For the text-containing cell, return its midpoint in (x, y) coordinate format. 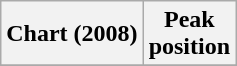
Peakposition (189, 34)
Chart (2008) (72, 34)
